Capture the cell that displays the provided text and extract its [X, Y] central coordinate. 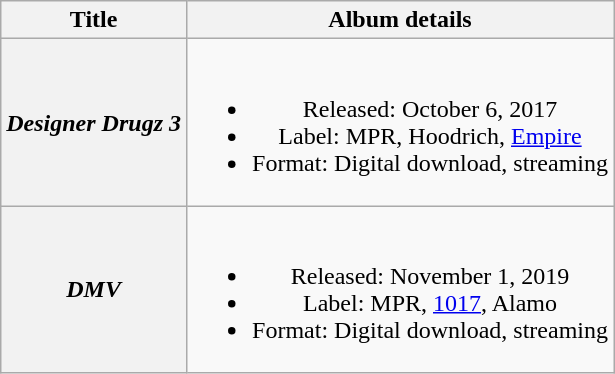
DMV [94, 290]
Designer Drugz 3 [94, 122]
Title [94, 20]
Released: October 6, 2017Label: MPR, Hoodrich, EmpireFormat: Digital download, streaming [400, 122]
Released: November 1, 2019Label: MPR, 1017, AlamoFormat: Digital download, streaming [400, 290]
Album details [400, 20]
